Return the (X, Y) coordinate for the center point of the cell that contains the specified text.  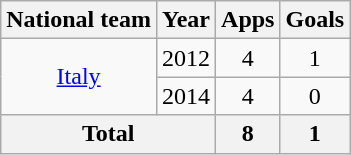
Italy (79, 77)
2012 (186, 58)
National team (79, 20)
Total (108, 134)
2014 (186, 96)
0 (315, 96)
Year (186, 20)
Goals (315, 20)
Apps (248, 20)
8 (248, 134)
